For the text-containing cell, return its midpoint in [X, Y] coordinate format. 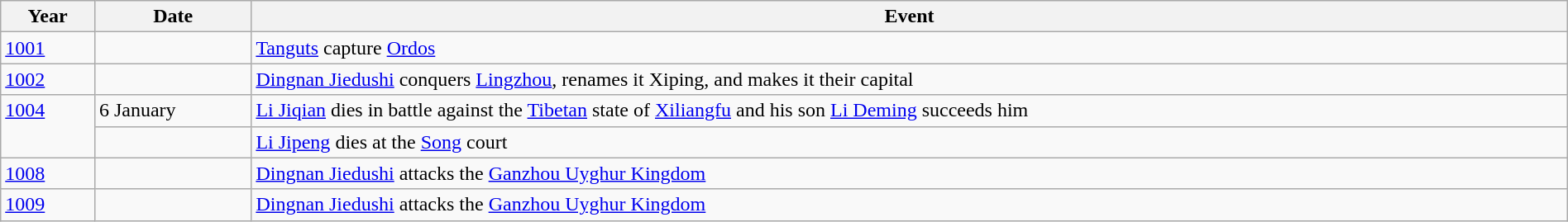
1008 [48, 173]
1002 [48, 79]
6 January [172, 111]
1001 [48, 48]
Li Jiqian dies in battle against the Tibetan state of Xiliangfu and his son Li Deming succeeds him [910, 111]
Date [172, 17]
Year [48, 17]
Tanguts capture Ordos [910, 48]
Dingnan Jiedushi conquers Lingzhou, renames it Xiping, and makes it their capital [910, 79]
Li Jipeng dies at the Song court [910, 142]
1009 [48, 205]
Event [910, 17]
1004 [48, 126]
